Output the [X, Y] coordinate of the center of the cell containing the given text.  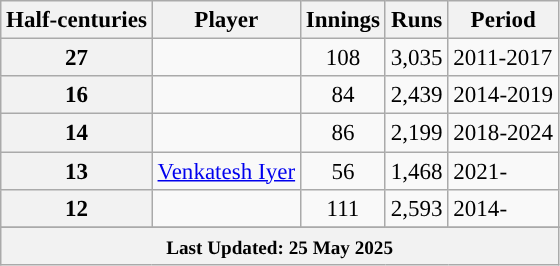
84 [342, 95]
Period [504, 20]
3,035 [416, 58]
16 [76, 95]
56 [342, 171]
14 [76, 133]
Venkatesh Iyer [226, 171]
13 [76, 171]
Innings [342, 20]
2021- [504, 171]
86 [342, 133]
2014-2019 [504, 95]
Last Updated: 25 May 2025 [280, 246]
27 [76, 58]
108 [342, 58]
2,199 [416, 133]
12 [76, 209]
1,468 [416, 171]
Half-centuries [76, 20]
Runs [416, 20]
2014- [504, 209]
2,439 [416, 95]
Player [226, 20]
2018-2024 [504, 133]
2011-2017 [504, 58]
2,593 [416, 209]
111 [342, 209]
